Provide the [x, y] coordinate of the cell's center where the given text is located.  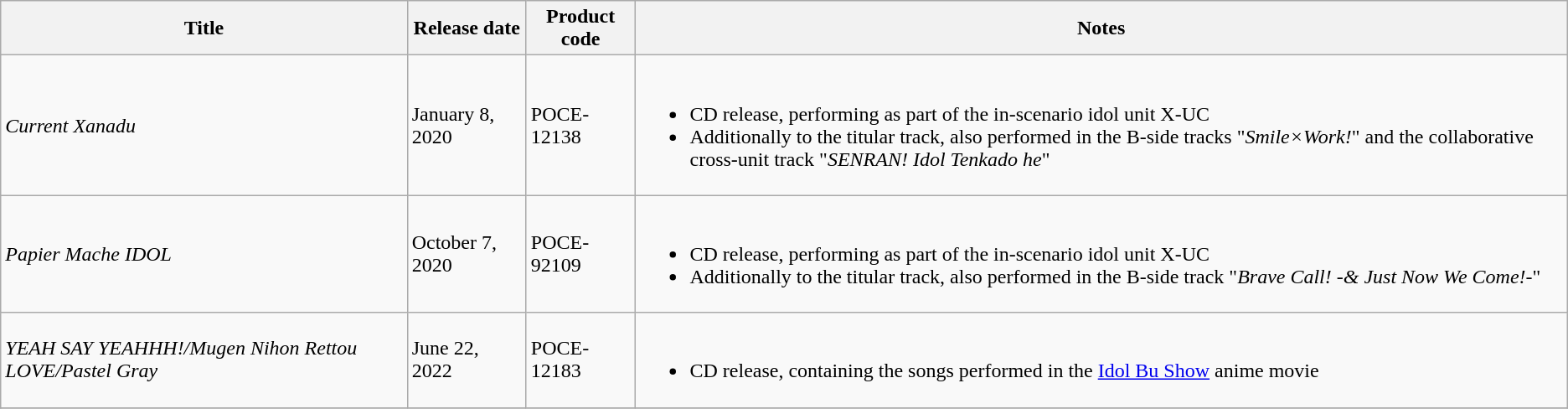
Release date [467, 28]
June 22, 2022 [467, 360]
POCE-12183 [580, 360]
Current Xanadu [204, 126]
October 7, 2020 [467, 254]
Notes [1101, 28]
POCE-12138 [580, 126]
POCE-92109 [580, 254]
CD release, containing the songs performed in the Idol Bu Show anime movie [1101, 360]
Product code [580, 28]
January 8, 2020 [467, 126]
Title [204, 28]
Papier Mache IDOL [204, 254]
YEAH SAY YEAHHH!/Mugen Nihon Rettou LOVE/Pastel Gray [204, 360]
